Output the (X, Y) coordinate of the center of the cell containing the given text.  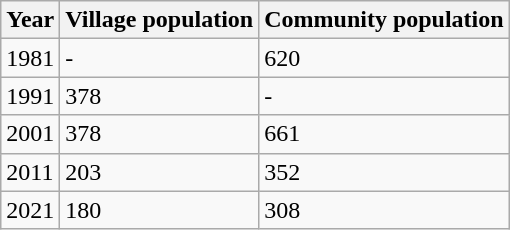
180 (160, 210)
2001 (30, 134)
2021 (30, 210)
Community population (384, 20)
308 (384, 210)
Village population (160, 20)
352 (384, 172)
1981 (30, 58)
661 (384, 134)
620 (384, 58)
203 (160, 172)
Year (30, 20)
2011 (30, 172)
1991 (30, 96)
